Capture the cell that displays the provided text and extract its [X, Y] central coordinate. 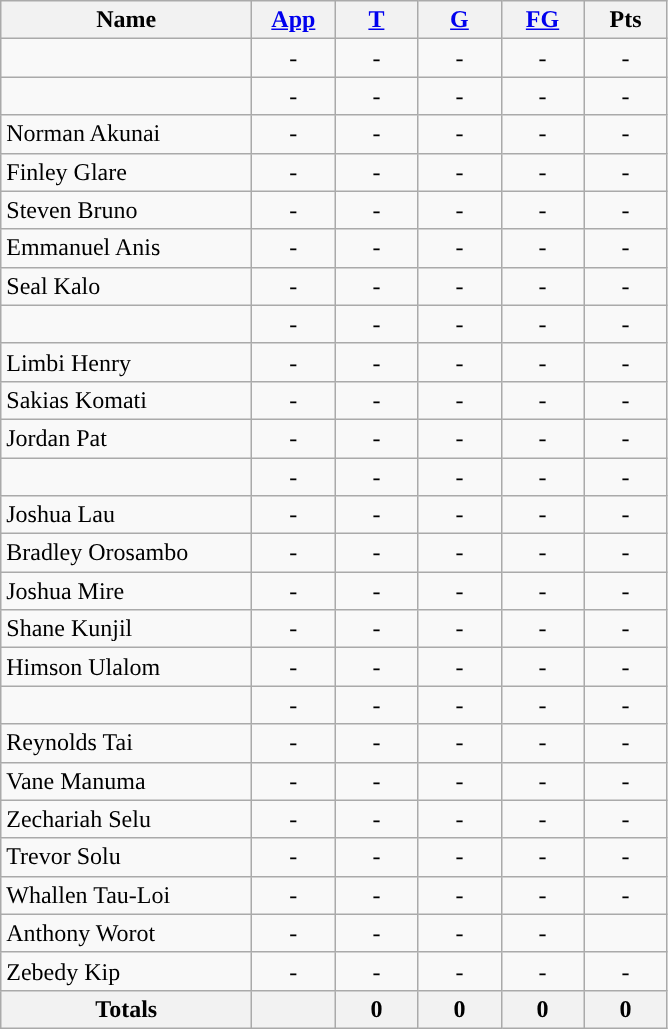
App [294, 20]
Seal Kalo [126, 286]
Finley Glare [126, 172]
Joshua Mire [126, 591]
Sakias Komati [126, 400]
Steven Bruno [126, 210]
Bradley Orosambo [126, 553]
Pts [626, 20]
Reynolds Tai [126, 743]
Limbi Henry [126, 362]
Himson Ulalom [126, 667]
Whallen Tau-Loi [126, 895]
FG [542, 20]
Trevor Solu [126, 857]
Totals [126, 1009]
Zebedy Kip [126, 971]
Joshua Lau [126, 515]
T [376, 20]
Name [126, 20]
Emmanuel Anis [126, 248]
G [460, 20]
Norman Akunai [126, 134]
Vane Manuma [126, 781]
Jordan Pat [126, 438]
Shane Kunjil [126, 629]
Zechariah Selu [126, 819]
Anthony Worot [126, 933]
